Return [x, y] of the center of cell containing provided text 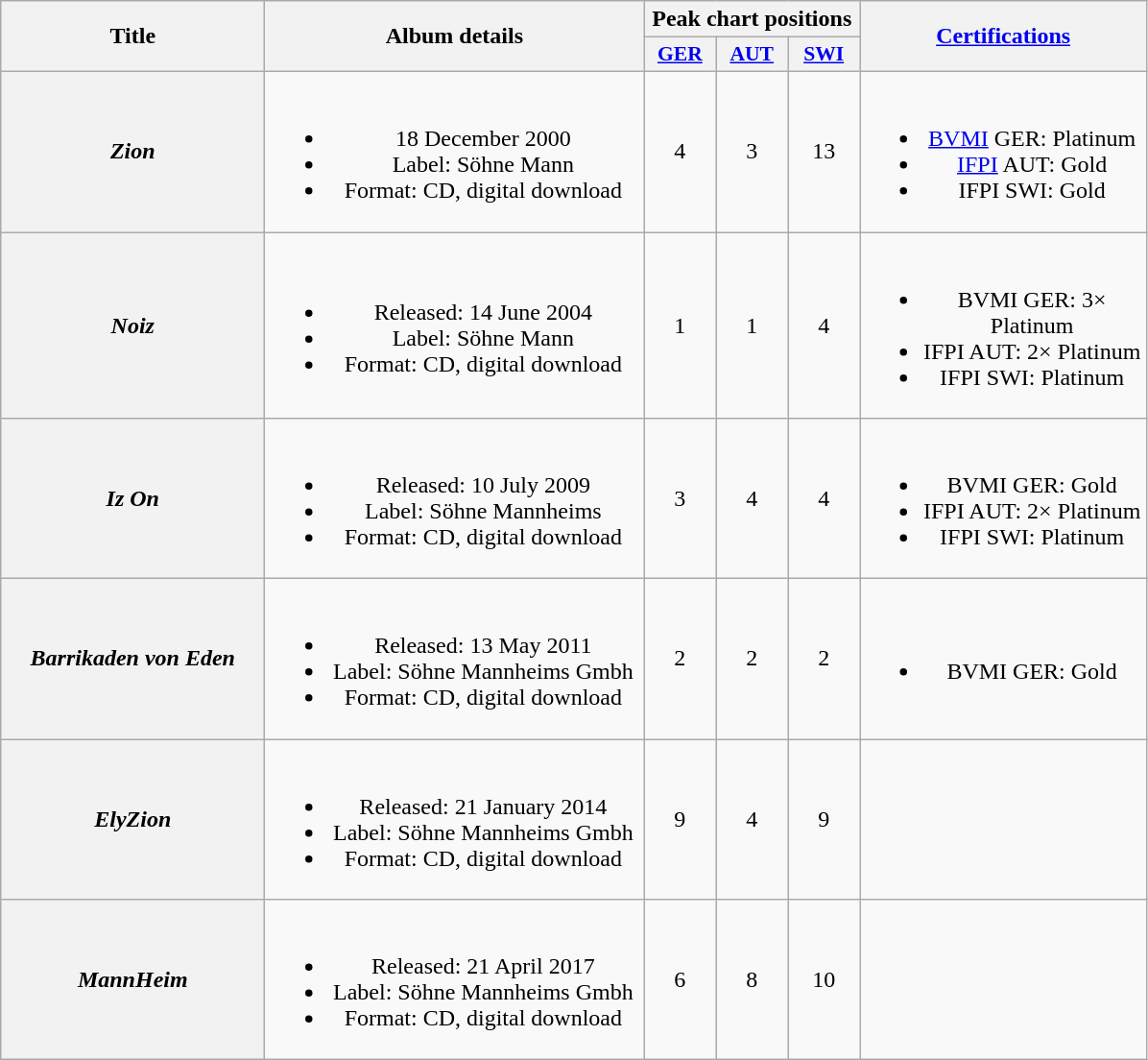
Released: 13 May 2011Label: Söhne Mannheims GmbhFormat: CD, digital download [455, 659]
8 [753, 979]
BVMI GER: Gold [1004, 659]
Album details [455, 36]
13 [824, 152]
Barrikaden von Eden [132, 659]
ElyZion [132, 820]
Released: 10 July 2009Label: Söhne MannheimsFormat: CD, digital download [455, 499]
Released: 21 April 2017Label: Söhne Mannheims GmbhFormat: CD, digital download [455, 979]
Zion [132, 152]
Peak chart positions [753, 19]
Noiz [132, 325]
6 [680, 979]
18 December 2000Label: Söhne MannFormat: CD, digital download [455, 152]
BVMI GER: PlatinumIFPI AUT: GoldIFPI SWI: Gold [1004, 152]
BVMI GER: GoldIFPI AUT: 2× PlatinumIFPI SWI: Platinum [1004, 499]
MannHeim [132, 979]
BVMI GER: 3× PlatinumIFPI AUT: 2× PlatinumIFPI SWI: Platinum [1004, 325]
Released: 14 June 2004Label: Söhne MannFormat: CD, digital download [455, 325]
Iz On [132, 499]
AUT [753, 55]
SWI [824, 55]
Released: 21 January 2014Label: Söhne Mannheims GmbhFormat: CD, digital download [455, 820]
GER [680, 55]
Title [132, 36]
Certifications [1004, 36]
10 [824, 979]
